Output the [X, Y] coordinate of the center of the cell containing the given text.  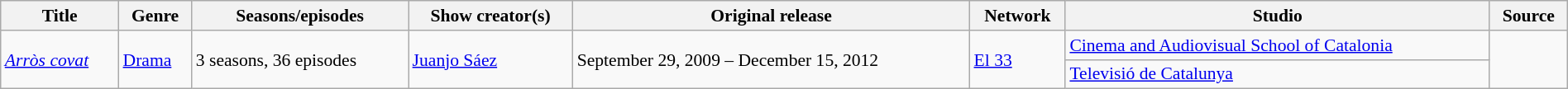
September 29, 2009 – December 15, 2012 [772, 59]
Seasons/episodes [300, 16]
Drama [155, 59]
Title [60, 16]
Show creator(s) [491, 16]
Juanjo Sáez [491, 59]
3 seasons, 36 episodes [300, 59]
Studio [1277, 16]
Genre [155, 16]
Televisió de Catalunya [1277, 74]
Original release [772, 16]
El 33 [1017, 59]
Cinema and Audiovisual School of Catalonia [1277, 45]
Arròs covat [60, 59]
Network [1017, 16]
Source [1528, 16]
